Return [x, y] of the center of cell containing provided text 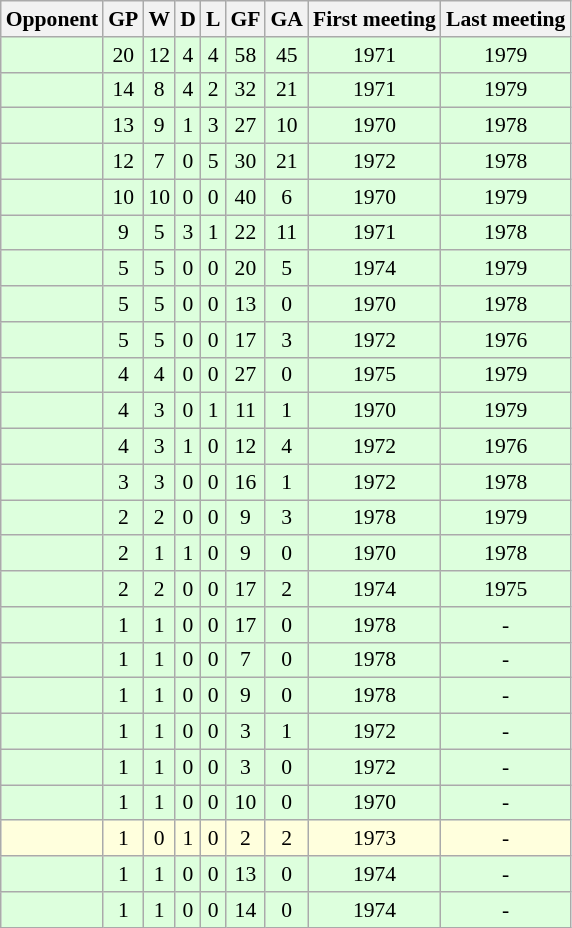
Last meeting [506, 19]
45 [286, 55]
GF [245, 19]
6 [286, 197]
32 [245, 90]
L [214, 19]
First meeting [374, 19]
GA [286, 19]
16 [245, 482]
GP [123, 19]
22 [245, 233]
8 [159, 90]
30 [245, 162]
1973 [374, 839]
40 [245, 197]
Opponent [52, 19]
D [188, 19]
58 [245, 55]
W [159, 19]
